Identify which cell holds the provided text, then report its [x, y] central coordinate. 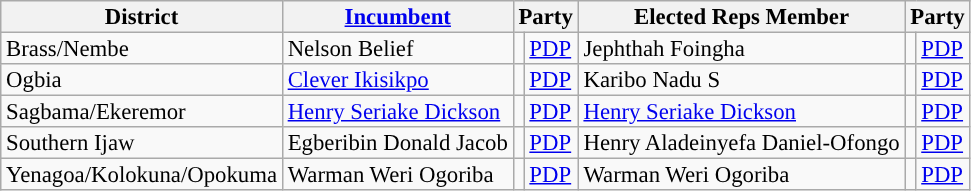
Southern Ijaw [142, 143]
Yenagoa/Kolokuna/Opokuma [142, 175]
Jephthah Foingha [742, 49]
Karibo Nadu S [742, 80]
Brass/Nembe [142, 49]
Henry Aladeinyefa Daniel-Ofongo [742, 143]
Nelson Belief [398, 49]
Egberibin Donald Jacob [398, 143]
Ogbia [142, 80]
Elected Reps Member [742, 17]
Sagbama/Ekeremor [142, 112]
District [142, 17]
Clever Ikisikpo [398, 80]
Incumbent [398, 17]
